Extract the [X, Y] coordinate from the center of the cell holding the provided text.  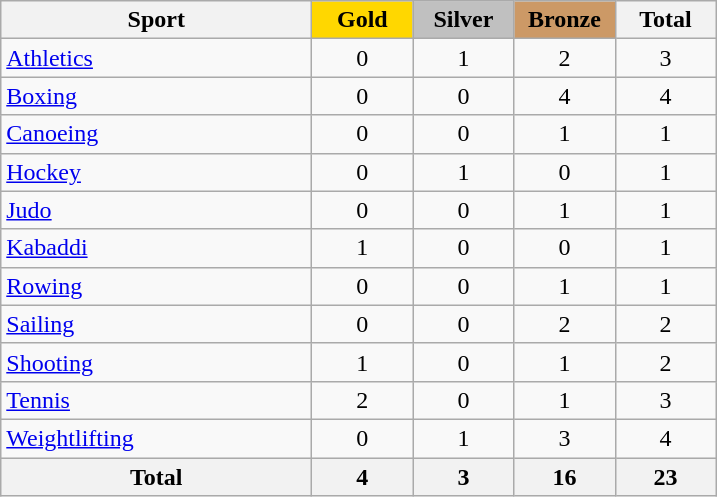
Weightlifting [156, 438]
Shooting [156, 362]
Kabaddi [156, 248]
Silver [464, 20]
Sport [156, 20]
Athletics [156, 58]
Sailing [156, 324]
Bronze [564, 20]
23 [666, 477]
Canoeing [156, 134]
Rowing [156, 286]
16 [564, 477]
Tennis [156, 400]
Judo [156, 210]
Gold [362, 20]
Hockey [156, 172]
Boxing [156, 96]
